For the text-containing cell, return its midpoint in [x, y] coordinate format. 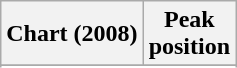
Peakposition [189, 34]
Chart (2008) [72, 34]
